From the cell containing the given text, extract its center point as (x, y) coordinate. 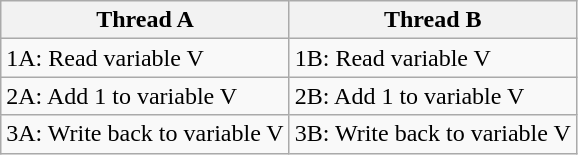
Thread A (145, 20)
Thread B (432, 20)
2B: Add 1 to variable V (432, 96)
1A: Read variable V (145, 58)
3A: Write back to variable V (145, 134)
1B: Read variable V (432, 58)
2A: Add 1 to variable V (145, 96)
3B: Write back to variable V (432, 134)
